Detect which cell encompasses the target text, then output its [x, y] center coordinate. 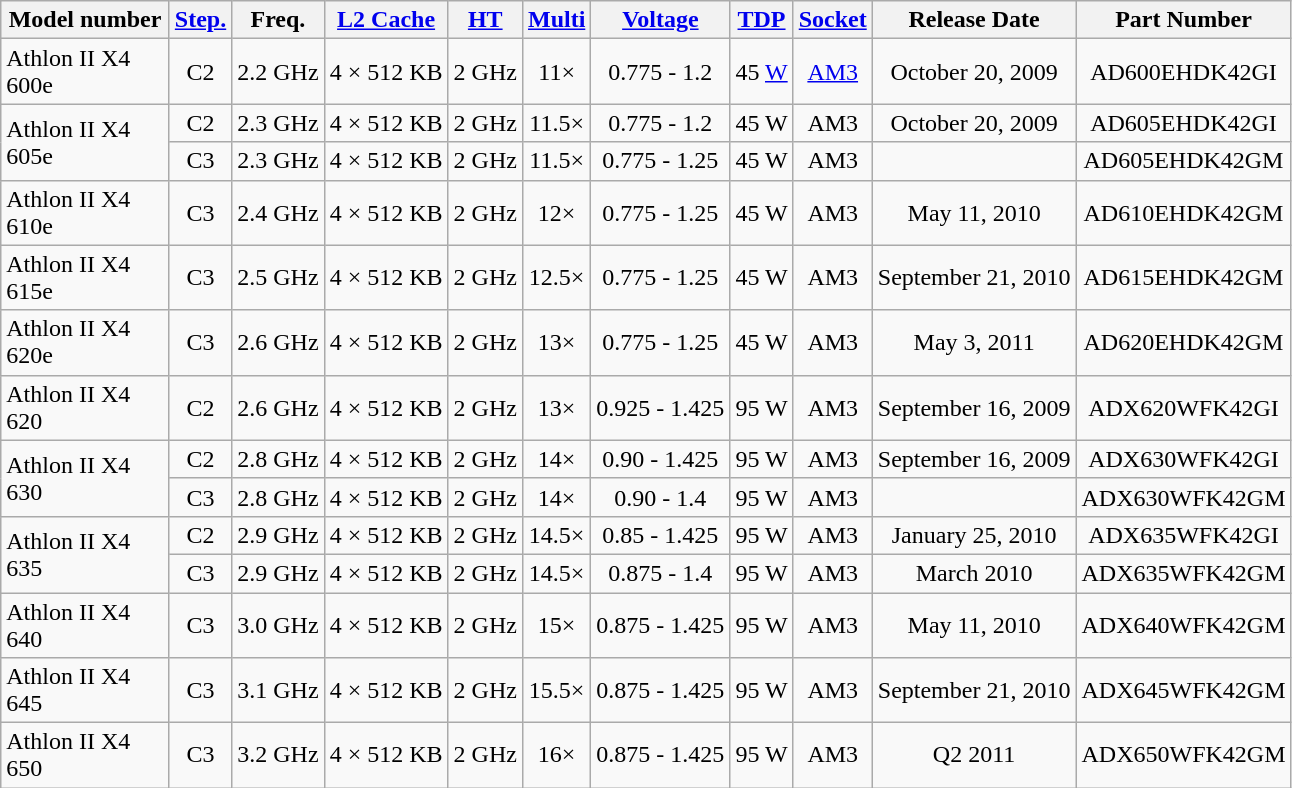
3.0 GHz [278, 624]
HT [485, 20]
0.90 - 1.4 [660, 497]
0.875 - 1.4 [660, 573]
12.5× [556, 278]
January 25, 2010 [974, 535]
Athlon II X4 635 [86, 554]
AD615EHDK42GM [1184, 278]
11× [556, 72]
Athlon II X4 630 [86, 478]
15.5× [556, 690]
AD610EHDK42GM [1184, 212]
0.90 - 1.425 [660, 459]
AD605EHDK42GM [1184, 161]
Athlon II X4 610e [86, 212]
3.1 GHz [278, 690]
3.2 GHz [278, 756]
Part Number [1184, 20]
ADX640WFK42GM [1184, 624]
2.2 GHz [278, 72]
Athlon II X4 650 [86, 756]
ADX650WFK42GM [1184, 756]
Athlon II X4 640 [86, 624]
Athlon II X4 605e [86, 142]
May 3, 2011 [974, 342]
AD620EHDK42GM [1184, 342]
Athlon II X4 645 [86, 690]
Athlon II X4 620 [86, 408]
Socket [832, 20]
ADX635WFK42GI [1184, 535]
ADX620WFK42GI [1184, 408]
ADX630WFK42GM [1184, 497]
L2 Cache [386, 20]
12× [556, 212]
AD600EHDK42GI [1184, 72]
ADX630WFK42GI [1184, 459]
ADX635WFK42GM [1184, 573]
Model number [86, 20]
2.5 GHz [278, 278]
15× [556, 624]
Multi [556, 20]
16× [556, 756]
Freq. [278, 20]
ADX645WFK42GM [1184, 690]
Athlon II X4 615e [86, 278]
TDP [762, 20]
Athlon II X4 600e [86, 72]
0.85 - 1.425 [660, 535]
AD605EHDK42GI [1184, 123]
Step. [200, 20]
March 2010 [974, 573]
0.925 - 1.425 [660, 408]
2.4 GHz [278, 212]
Voltage [660, 20]
Q2 2011 [974, 756]
Release Date [974, 20]
Athlon II X4 620e [86, 342]
